Search for the cell housing the specified text and yield its (x, y) center coordinate. 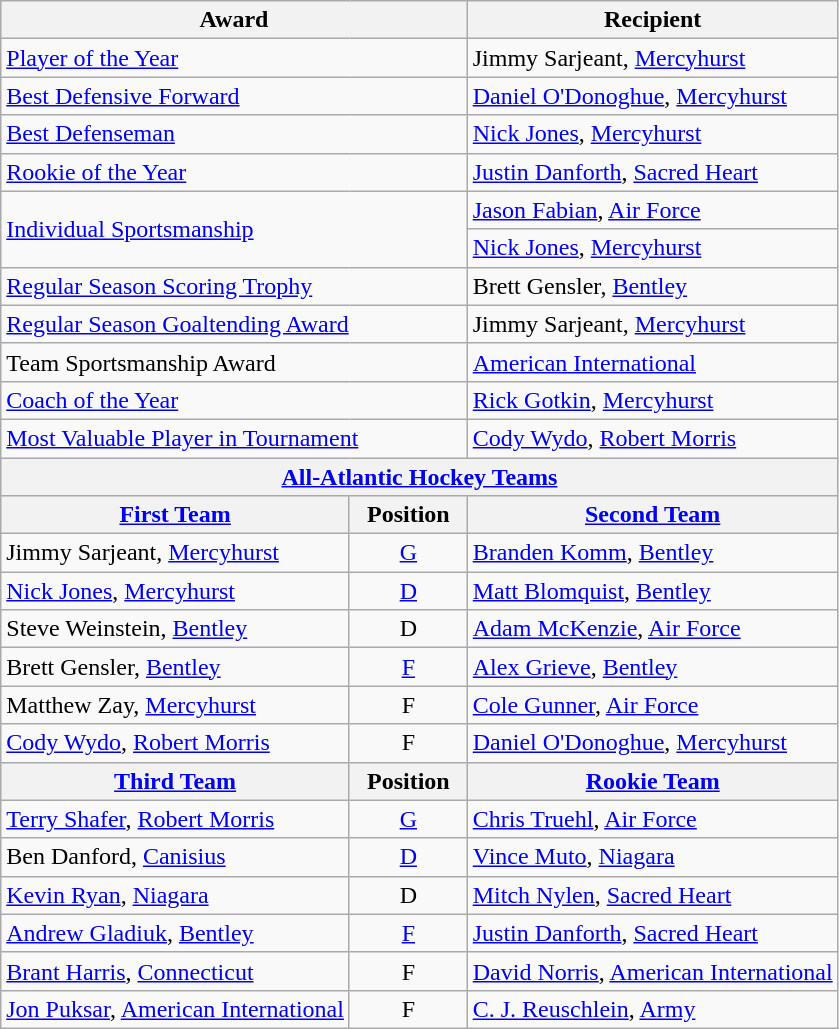
Recipient (652, 20)
American International (652, 362)
David Norris, American International (652, 971)
Vince Muto, Niagara (652, 857)
Matthew Zay, Mercyhurst (176, 705)
Regular Season Scoring Trophy (234, 286)
Rick Gotkin, Mercyhurst (652, 400)
Kevin Ryan, Niagara (176, 895)
Award (234, 20)
Best Defenseman (234, 134)
C. J. Reuschlein, Army (652, 1009)
Best Defensive Forward (234, 96)
Chris Truehl, Air Force (652, 819)
Terry Shafer, Robert Morris (176, 819)
Ben Danford, Canisius (176, 857)
Rookie Team (652, 781)
Player of the Year (234, 58)
Adam McKenzie, Air Force (652, 629)
Most Valuable Player in Tournament (234, 438)
Regular Season Goaltending Award (234, 324)
Matt Blomquist, Bentley (652, 591)
Coach of the Year (234, 400)
Jon Puksar, American International (176, 1009)
Second Team (652, 515)
Individual Sportsmanship (234, 229)
Third Team (176, 781)
Alex Grieve, Bentley (652, 667)
Mitch Nylen, Sacred Heart (652, 895)
Brant Harris, Connecticut (176, 971)
All-Atlantic Hockey Teams (420, 477)
Jason Fabian, Air Force (652, 210)
Andrew Gladiuk, Bentley (176, 933)
Team Sportsmanship Award (234, 362)
Steve Weinstein, Bentley (176, 629)
First Team (176, 515)
Cole Gunner, Air Force (652, 705)
Branden Komm, Bentley (652, 553)
Rookie of the Year (234, 172)
